Search for the cell housing the specified text and yield its [X, Y] center coordinate. 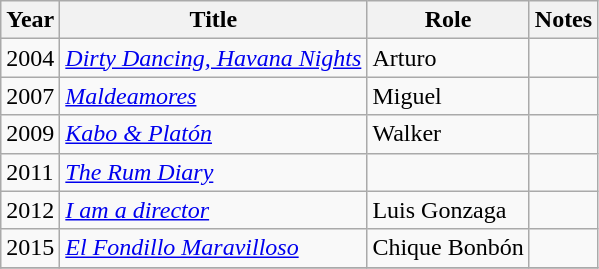
The Rum Diary [214, 172]
Kabo & Platón [214, 134]
Notes [563, 20]
Walker [448, 134]
Year [30, 20]
2011 [30, 172]
2012 [30, 210]
Arturo [448, 58]
El Fondillo Maravilloso [214, 248]
I am a director [214, 210]
2015 [30, 248]
Miguel [448, 96]
2004 [30, 58]
Title [214, 20]
Role [448, 20]
Dirty Dancing, Havana Nights [214, 58]
Luis Gonzaga [448, 210]
Chique Bonbón [448, 248]
2009 [30, 134]
Maldeamores [214, 96]
2007 [30, 96]
